Find where the given text appears and provide that cell's center as (X, Y) coordinate. 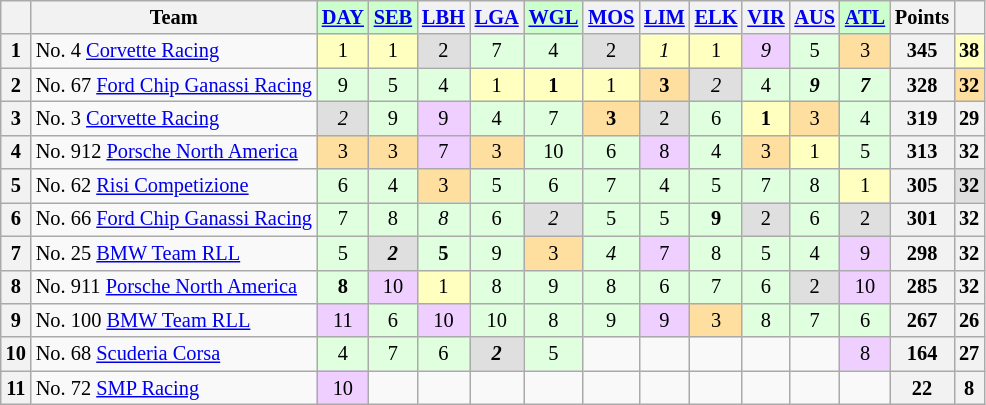
No. 100 BMW Team RLL (174, 320)
313 (922, 152)
Points (922, 17)
DAY (343, 17)
No. 66 Ford Chip Ganassi Racing (174, 219)
26 (969, 320)
267 (922, 320)
No. 62 Risi Competizione (174, 186)
No. 68 Scuderia Corsa (174, 354)
No. 912 Porsche North America (174, 152)
345 (922, 51)
WGL (554, 17)
38 (969, 51)
22 (922, 388)
305 (922, 186)
298 (922, 253)
ATL (865, 17)
328 (922, 85)
Team (174, 17)
LBH (444, 17)
301 (922, 219)
285 (922, 287)
164 (922, 354)
MOS (611, 17)
LGA (497, 17)
SEB (393, 17)
LIM (664, 17)
No. 67 Ford Chip Ganassi Racing (174, 85)
No. 25 BMW Team RLL (174, 253)
VIR (766, 17)
AUS (814, 17)
No. 72 SMP Racing (174, 388)
No. 911 Porsche North America (174, 287)
27 (969, 354)
No. 3 Corvette Racing (174, 118)
No. 4 Corvette Racing (174, 51)
319 (922, 118)
ELK (716, 17)
29 (969, 118)
